From the cell containing the given text, extract its center point as (X, Y) coordinate. 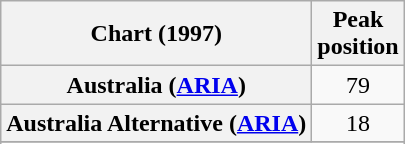
79 (358, 85)
Australia Alternative (ARIA) (156, 123)
18 (358, 123)
Peakposition (358, 34)
Chart (1997) (156, 34)
Australia (ARIA) (156, 85)
